Extract the (X, Y) coordinate from the center of the cell holding the provided text.  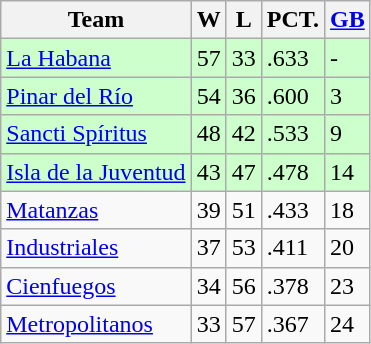
51 (244, 210)
W (208, 20)
.433 (292, 210)
Sancti Spíritus (96, 134)
PCT. (292, 20)
L (244, 20)
37 (208, 248)
.378 (292, 286)
Matanzas (96, 210)
La Habana (96, 58)
47 (244, 172)
48 (208, 134)
9 (348, 134)
20 (348, 248)
23 (348, 286)
3 (348, 96)
.411 (292, 248)
GB (348, 20)
43 (208, 172)
.600 (292, 96)
Isla de la Juventud (96, 172)
.367 (292, 324)
34 (208, 286)
18 (348, 210)
Cienfuegos (96, 286)
39 (208, 210)
53 (244, 248)
Metropolitanos (96, 324)
Pinar del Río (96, 96)
.478 (292, 172)
36 (244, 96)
24 (348, 324)
.533 (292, 134)
- (348, 58)
42 (244, 134)
Industriales (96, 248)
14 (348, 172)
Team (96, 20)
56 (244, 286)
54 (208, 96)
.633 (292, 58)
